Return the (x, y) coordinate for the center point of the cell that contains the specified text.  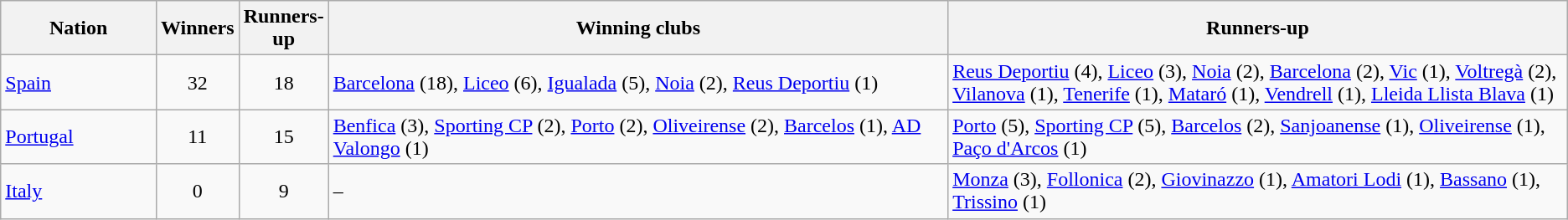
Portugal (79, 137)
15 (283, 137)
9 (283, 191)
Winners (198, 28)
18 (283, 82)
Winning clubs (638, 28)
0 (198, 191)
Barcelona (18), Liceo (6), Igualada (5), Noia (2), Reus Deportiu (1) (638, 82)
Italy (79, 191)
Nation (79, 28)
32 (198, 82)
– (638, 191)
Spain (79, 82)
Benfica (3), Sporting CP (2), Porto (2), Oliveirense (2), Barcelos (1), AD Valongo (1) (638, 137)
Porto (5), Sporting CP (5), Barcelos (2), Sanjoanense (1), Oliveirense (1), Paço d'Arcos (1) (1258, 137)
Monza (3), Follonica (2), Giovinazzo (1), Amatori Lodi (1), Bassano (1), Trissino (1) (1258, 191)
11 (198, 137)
